Detect which cell encompasses the target text, then output its [X, Y] center coordinate. 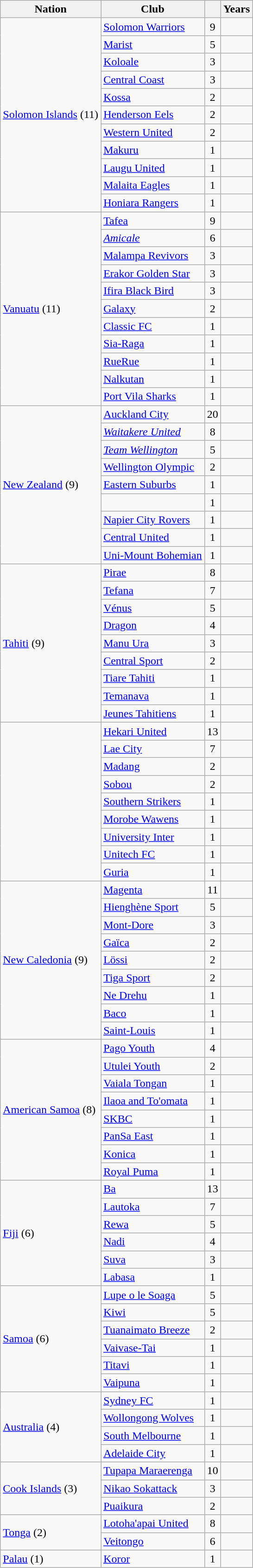
Waitakere United [153, 432]
Port Vila Sharks [153, 397]
Solomon Islands (11) [51, 115]
American Samoa (8) [51, 1109]
Tiga Sport [153, 978]
Hekari United [153, 731]
Baco [153, 1013]
Auckland City [153, 414]
South Melbourne [153, 1436]
Jeunes Tahitiens [153, 713]
Koloale [153, 62]
10 [212, 1471]
Sobou [153, 784]
Wellington Olympic [153, 467]
Kossa [153, 97]
Mont-Dore [153, 925]
Royal Puma [153, 1171]
Pago Youth [153, 1048]
Hienghène Sport [153, 907]
Nikao Sokattack [153, 1488]
Tupapa Maraerenga [153, 1471]
Kiwi [153, 1312]
Tuanaimato Breeze [153, 1330]
Galaxy [153, 309]
Unitech FC [153, 855]
Gaïca [153, 942]
Years [236, 9]
New Zealand (9) [51, 485]
University Inter [153, 837]
Saint-Louis [153, 1030]
Rewa [153, 1224]
Western United [153, 132]
Wollongong Wolves [153, 1418]
20 [212, 414]
Tefana [153, 590]
11 [212, 890]
Adelaide City [153, 1453]
Club [153, 9]
Samoa (6) [51, 1339]
Malampa Revivors [153, 256]
Titavi [153, 1365]
Ifira Black Bird [153, 291]
Classic FC [153, 326]
Suva [153, 1259]
Konica [153, 1154]
Veitongo [153, 1541]
RueRue [153, 361]
Napier City Rovers [153, 520]
Tafea [153, 221]
Central Sport [153, 661]
Nalkutan [153, 379]
Vénus [153, 608]
Pirae [153, 573]
Southern Strikers [153, 802]
Uni-Mount Bohemian [153, 555]
Nadi [153, 1242]
Puaikura [153, 1506]
Lautoka [153, 1207]
Sia-Raga [153, 344]
Vaiala Tongan [153, 1084]
Ne Drehu [153, 995]
Malaita Eagles [153, 185]
New Caledonia (9) [51, 961]
PanSa East [153, 1136]
Palau (1) [51, 1559]
Honiara Rangers [153, 203]
Utulei Youth [153, 1066]
Makuru [153, 150]
Australia (4) [51, 1427]
Madang [153, 766]
Central Coast [153, 80]
Lössi [153, 960]
Koror [153, 1559]
Ba [153, 1189]
Henderson Eels [153, 115]
Eastern Suburbs [153, 484]
Manu Ura [153, 643]
Solomon Warriors [153, 27]
Temanava [153, 696]
Tahiti (9) [51, 643]
Ilaoa and To'omata [153, 1101]
Lupe o le Soaga [153, 1295]
Cook Islands (3) [51, 1488]
Guria [153, 872]
Nation [51, 9]
Vanuatu (11) [51, 309]
Amicale [153, 238]
Lotoha'apai United [153, 1524]
Lae City [153, 749]
Team Wellington [153, 449]
Vaipuna [153, 1383]
Morobe Wawens [153, 819]
Marist [153, 44]
Sydney FC [153, 1401]
Fiji (6) [51, 1233]
Dragon [153, 626]
Labasa [153, 1277]
Tiare Tahiti [153, 678]
Vaivase-Tai [153, 1348]
Erakor Golden Star [153, 273]
Magenta [153, 890]
Tonga (2) [51, 1532]
SKBC [153, 1119]
Laugu United [153, 167]
Central United [153, 538]
